Output the [X, Y] coordinate of the center of the cell containing the given text.  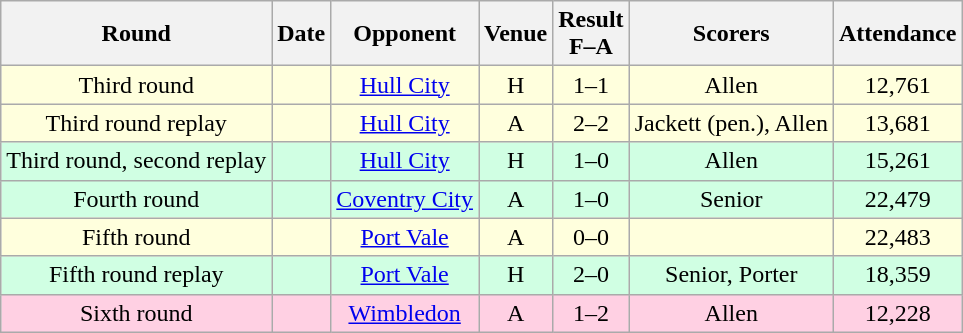
12,761 [897, 85]
Senior, Porter [731, 275]
Third round [136, 85]
Third round replay [136, 123]
22,483 [897, 237]
Senior [731, 199]
Date [302, 34]
1–1 [591, 85]
Opponent [405, 34]
18,359 [897, 275]
Fifth round replay [136, 275]
0–0 [591, 237]
Fifth round [136, 237]
Wimbledon [405, 313]
2–2 [591, 123]
Scorers [731, 34]
12,228 [897, 313]
Fourth round [136, 199]
ResultF–A [591, 34]
1–2 [591, 313]
13,681 [897, 123]
22,479 [897, 199]
Sixth round [136, 313]
Coventry City [405, 199]
Venue [515, 34]
Jackett (pen.), Allen [731, 123]
Third round, second replay [136, 161]
15,261 [897, 161]
Round [136, 34]
2–0 [591, 275]
Attendance [897, 34]
